Locate the cell with the specified text and output its (X, Y) center coordinate. 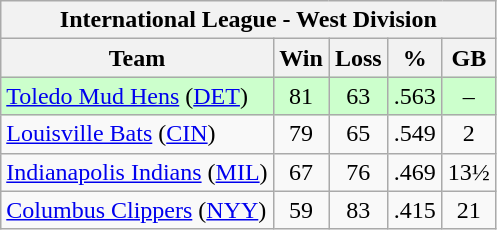
59 (301, 210)
79 (301, 134)
.563 (415, 96)
Columbus Clippers (NYY) (137, 210)
% (415, 58)
.469 (415, 172)
21 (469, 210)
83 (358, 210)
81 (301, 96)
GB (469, 58)
76 (358, 172)
Loss (358, 58)
67 (301, 172)
Win (301, 58)
– (469, 96)
Toledo Mud Hens (DET) (137, 96)
13½ (469, 172)
International League - West Division (248, 20)
Louisville Bats (CIN) (137, 134)
.549 (415, 134)
2 (469, 134)
63 (358, 96)
65 (358, 134)
Team (137, 58)
.415 (415, 210)
Indianapolis Indians (MIL) (137, 172)
